Determine the [x, y] coordinate at the center of the cell enclosing the given text.  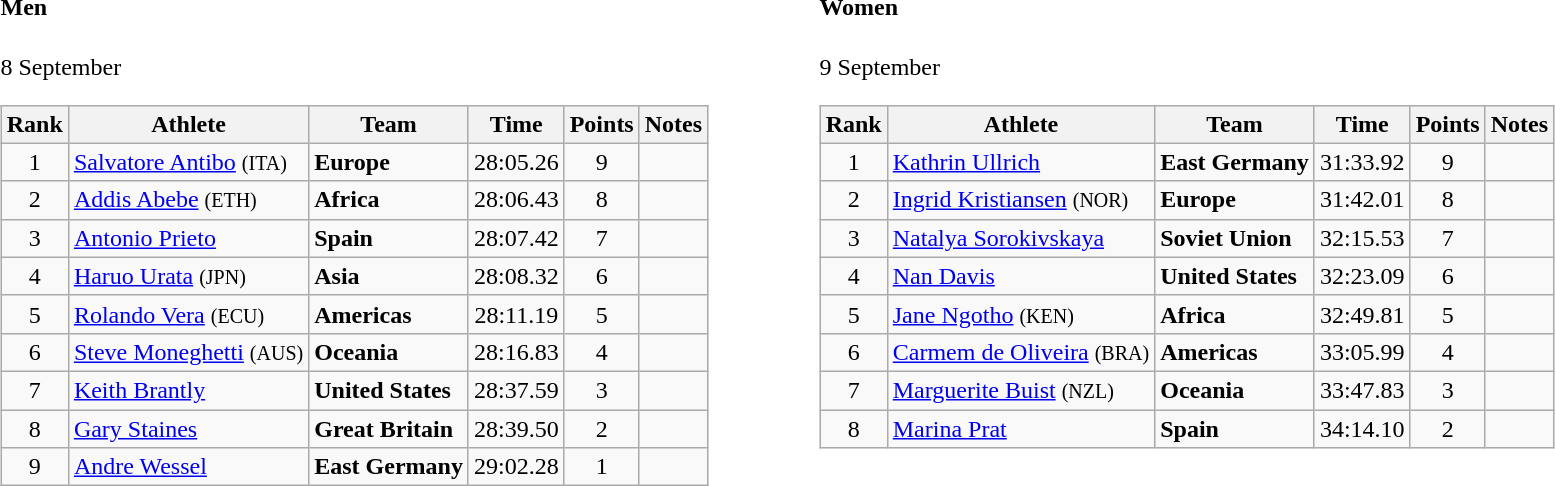
Asia [389, 276]
Rolando Vera (ECU) [188, 314]
33:05.99 [1362, 352]
Steve Moneghetti (AUS) [188, 352]
Addis Abebe (ETH) [188, 200]
32:49.81 [1362, 314]
Carmem de Oliveira (BRA) [1020, 352]
31:42.01 [1362, 200]
28:11.19 [516, 314]
Haruo Urata (JPN) [188, 276]
28:16.83 [516, 352]
34:14.10 [1362, 429]
Salvatore Antibo (ITA) [188, 162]
Antonio Prieto [188, 238]
28:05.26 [516, 162]
Marguerite Buist (NZL) [1020, 390]
Jane Ngotho (KEN) [1020, 314]
Andre Wessel [188, 467]
28:07.42 [516, 238]
31:33.92 [1362, 162]
28:08.32 [516, 276]
Natalya Sorokivskaya [1020, 238]
Soviet Union [1235, 238]
28:37.59 [516, 390]
Nan Davis [1020, 276]
Keith Brantly [188, 390]
33:47.83 [1362, 390]
Great Britain [389, 429]
28:06.43 [516, 200]
29:02.28 [516, 467]
Kathrin Ullrich [1020, 162]
Ingrid Kristiansen (NOR) [1020, 200]
Marina Prat [1020, 429]
32:15.53 [1362, 238]
Gary Staines [188, 429]
32:23.09 [1362, 276]
28:39.50 [516, 429]
